Identify which cell holds the provided text, then report its (x, y) central coordinate. 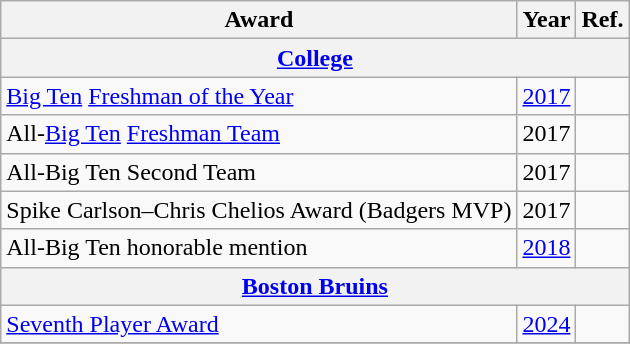
Seventh Player Award (259, 324)
2024 (546, 324)
All-Big Ten honorable mention (259, 248)
2018 (546, 248)
All-Big Ten Freshman Team (259, 134)
Award (259, 20)
Ref. (602, 20)
Year (546, 20)
Spike Carlson–Chris Chelios Award (Badgers MVP) (259, 210)
College (315, 58)
Boston Bruins (315, 286)
Big Ten Freshman of the Year (259, 96)
All-Big Ten Second Team (259, 172)
